Capture the cell that displays the provided text and extract its (x, y) central coordinate. 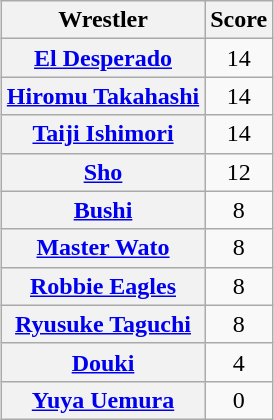
Sho (102, 172)
Hiromu Takahashi (102, 96)
Master Wato (102, 248)
Taiji Ishimori (102, 134)
4 (239, 362)
Score (239, 20)
Wrestler (102, 20)
12 (239, 172)
Robbie Eagles (102, 286)
El Desperado (102, 58)
Douki (102, 362)
Yuya Uemura (102, 400)
Bushi (102, 210)
0 (239, 400)
Ryusuke Taguchi (102, 324)
